Pinpoint the cell where the given text exists, returning its (x, y) midpoint coordinate. 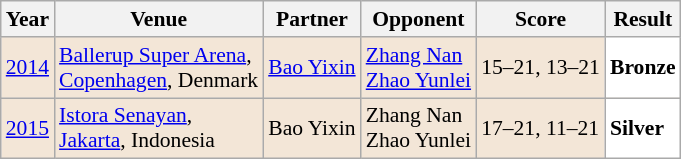
Partner (312, 19)
Bronze (643, 68)
Silver (643, 128)
15–21, 13–21 (540, 68)
Score (540, 19)
Result (643, 19)
Venue (158, 19)
Opponent (418, 19)
2015 (28, 128)
17–21, 11–21 (540, 128)
Istora Senayan,Jakarta, Indonesia (158, 128)
Year (28, 19)
Ballerup Super Arena,Copenhagen, Denmark (158, 68)
2014 (28, 68)
